Pinpoint the cell where the given text exists, returning its (X, Y) midpoint coordinate. 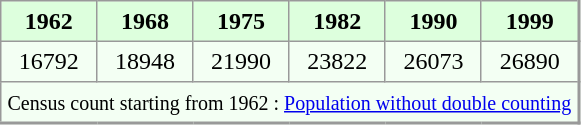
21990 (241, 61)
26073 (433, 61)
1968 (145, 21)
18948 (145, 61)
1982 (337, 21)
1999 (530, 21)
Census count starting from 1962 : Population without double counting (290, 102)
16792 (49, 61)
1975 (241, 21)
23822 (337, 61)
26890 (530, 61)
1962 (49, 21)
1990 (433, 21)
